From the cell containing the given text, extract its center point as [X, Y] coordinate. 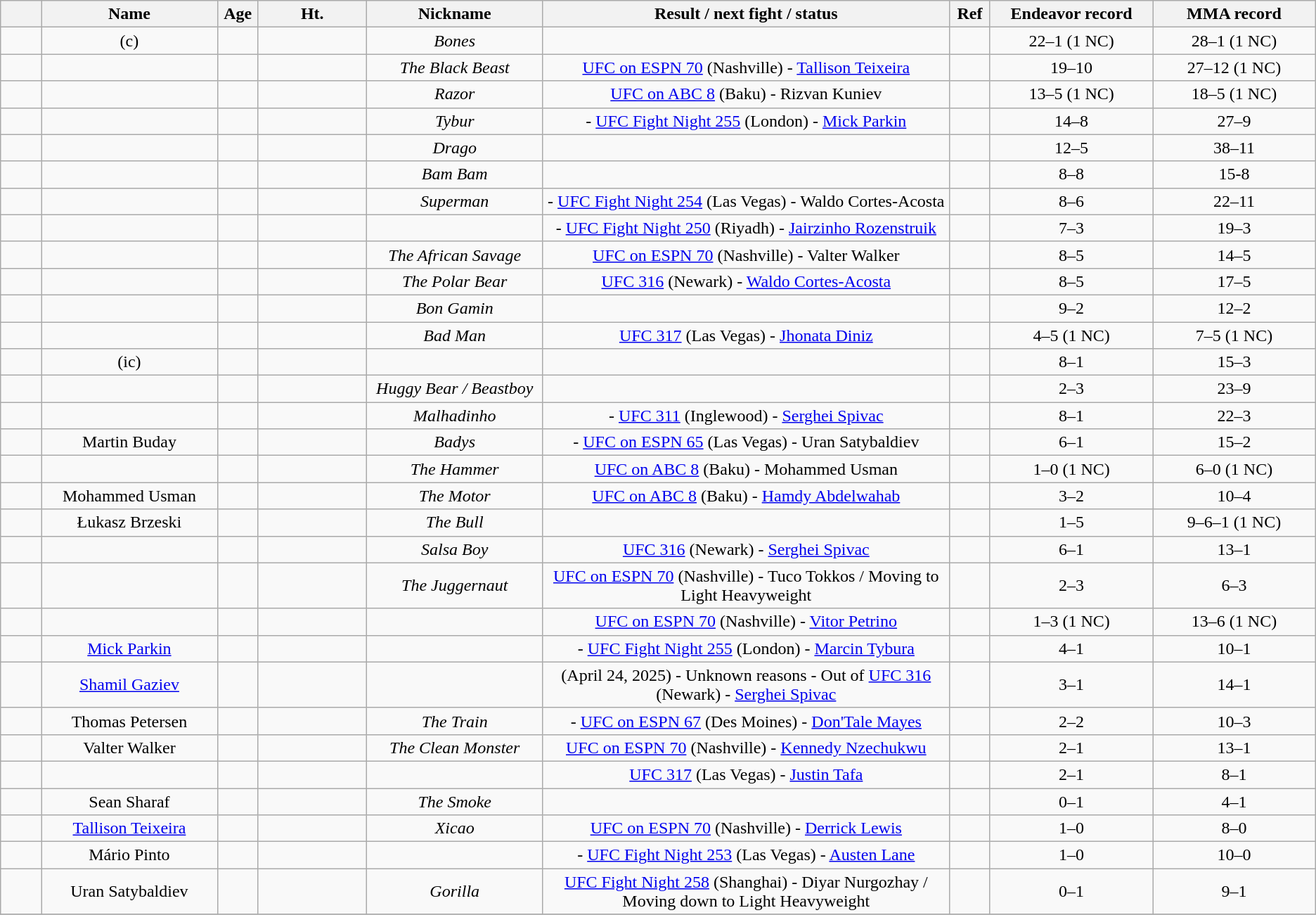
Result / next fight / status [747, 14]
Endeavor record [1071, 14]
Age [238, 14]
Mário Pinto [129, 855]
22–3 [1234, 416]
8–0 [1234, 828]
10–4 [1234, 496]
Ref [970, 14]
8–8 [1071, 174]
Sean Sharaf [129, 801]
Malhadinho [454, 416]
12–5 [1071, 148]
2–2 [1071, 721]
6–3 [1234, 585]
8–6 [1071, 201]
19–3 [1234, 228]
The Smoke [454, 801]
UFC 316 (Newark) - Waldo Cortes-Acosta [747, 281]
12–2 [1234, 308]
UFC on ESPN 70 (Nashville) - Kennedy Nzechukwu [747, 748]
3–2 [1071, 496]
Bones [454, 41]
Mohammed Usman [129, 496]
19–10 [1071, 68]
UFC on ESPN 70 (Nashville) - Derrick Lewis [747, 828]
- UFC 311 (Inglewood) - Serghei Spivac [747, 416]
- UFC Fight Night 250 (Riyadh) - Jairzinho Rozenstruik [747, 228]
27–12 (1 NC) [1234, 68]
18–5 (1 NC) [1234, 94]
The African Savage [454, 255]
UFC on ESPN 70 (Nashville) - Tallison Teixeira [747, 68]
15-8 [1234, 174]
Uran Satybaldiev [129, 892]
22–1 (1 NC) [1071, 41]
Bon Gamin [454, 308]
10–1 [1234, 648]
14–1 [1234, 685]
The Clean Monster [454, 748]
17–5 [1234, 281]
UFC 317 (Las Vegas) - Justin Tafa [747, 774]
The Hammer [454, 469]
38–11 [1234, 148]
- UFC on ESPN 67 (Des Moines) - Don'Tale Mayes [747, 721]
Bad Man [454, 335]
9–1 [1234, 892]
Thomas Petersen [129, 721]
Huggy Bear / Beastboy [454, 389]
UFC Fight Night 258 (Shanghai) - Diyar Nurgozhay / Moving down to Light Heavyweight [747, 892]
1–3 (1 NC) [1071, 622]
Tybur [454, 121]
13–5 (1 NC) [1071, 94]
The Black Beast [454, 68]
- UFC Fight Night 255 (London) - Mick Parkin [747, 121]
Valter Walker [129, 748]
7–3 [1071, 228]
Ht. [312, 14]
(c) [129, 41]
Superman [454, 201]
Bam Bam [454, 174]
6–0 (1 NC) [1234, 469]
UFC on ESPN 70 (Nashville) - Valter Walker [747, 255]
UFC 317 (Las Vegas) - Jhonata Diniz [747, 335]
7–5 (1 NC) [1234, 335]
The Train [454, 721]
4–5 (1 NC) [1071, 335]
Martin Buday [129, 442]
27–9 [1234, 121]
Tallison Teixeira [129, 828]
14–8 [1071, 121]
(ic) [129, 362]
Xicao [454, 828]
- UFC Fight Night 255 (London) - Marcin Tybura [747, 648]
- UFC Fight Night 253 (Las Vegas) - Austen Lane [747, 855]
10–3 [1234, 721]
The Juggernaut [454, 585]
Łukasz Brzeski [129, 523]
- UFC on ESPN 65 (Las Vegas) - Uran Satybaldiev [747, 442]
The Motor [454, 496]
UFC on ABC 8 (Baku) - Mohammed Usman [747, 469]
The Polar Bear [454, 281]
3–1 [1071, 685]
UFC on ESPN 70 (Nashville) - Vitor Petrino [747, 622]
Mick Parkin [129, 648]
10–0 [1234, 855]
UFC on ESPN 70 (Nashville) - Tuco Tokkos / Moving to Light Heavyweight [747, 585]
Salsa Boy [454, 549]
(April 24, 2025) - Unknown reasons - Out of UFC 316 (Newark) - Serghei Spivac [747, 685]
15–2 [1234, 442]
MMA record [1234, 14]
Name [129, 14]
- UFC Fight Night 254 (Las Vegas) - Waldo Cortes-Acosta [747, 201]
22–11 [1234, 201]
9–6–1 (1 NC) [1234, 523]
1–0 (1 NC) [1071, 469]
UFC on ABC 8 (Baku) - Rizvan Kuniev [747, 94]
The Bull [454, 523]
Badys [454, 442]
Gorilla [454, 892]
Shamil Gaziev [129, 685]
15–3 [1234, 362]
Razor [454, 94]
UFC 316 (Newark) - Serghei Spivac [747, 549]
1–5 [1071, 523]
Drago [454, 148]
UFC on ABC 8 (Baku) - Hamdy Abdelwahab [747, 496]
Nickname [454, 14]
28–1 (1 NC) [1234, 41]
13–6 (1 NC) [1234, 622]
9–2 [1071, 308]
14–5 [1234, 255]
23–9 [1234, 389]
